Find where the given text appears and provide that cell's center as [x, y] coordinate. 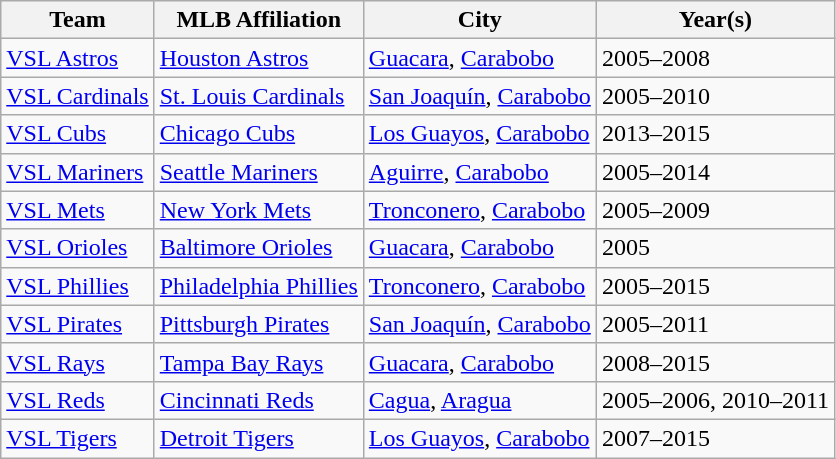
2005–2009 [715, 210]
VSL Phillies [78, 286]
2005–2015 [715, 286]
2005–2010 [715, 96]
2005–2006, 2010–2011 [715, 400]
Seattle Mariners [258, 172]
VSL Rays [78, 362]
Chicago Cubs [258, 134]
2008–2015 [715, 362]
Pittsburgh Pirates [258, 324]
2005–2014 [715, 172]
Philadelphia Phillies [258, 286]
Detroit Tigers [258, 438]
VSL Mariners [78, 172]
VSL Orioles [78, 248]
VSL Pirates [78, 324]
VSL Cardinals [78, 96]
VSL Cubs [78, 134]
VSL Astros [78, 58]
Year(s) [715, 20]
New York Mets [258, 210]
Team [78, 20]
VSL Reds [78, 400]
2013–2015 [715, 134]
VSL Mets [78, 210]
2005 [715, 248]
Tampa Bay Rays [258, 362]
MLB Affiliation [258, 20]
Houston Astros [258, 58]
Baltimore Orioles [258, 248]
City [480, 20]
Cincinnati Reds [258, 400]
2005–2008 [715, 58]
Aguirre, Carabobo [480, 172]
2007–2015 [715, 438]
VSL Tigers [78, 438]
2005–2011 [715, 324]
Cagua, Aragua [480, 400]
St. Louis Cardinals [258, 96]
